Find where the given text appears and provide that cell's center as (x, y) coordinate. 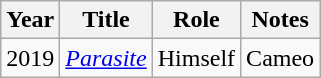
Cameo (280, 58)
Himself (196, 58)
2019 (30, 58)
Parasite (106, 58)
Year (30, 20)
Role (196, 20)
Title (106, 20)
Notes (280, 20)
